Search for the cell housing the specified text and yield its (x, y) center coordinate. 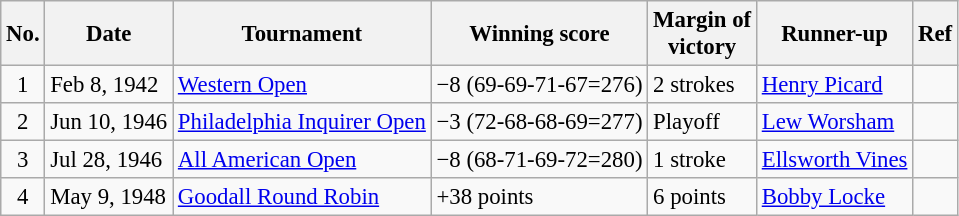
−3 (72-68-68-69=277) (540, 122)
1 (23, 85)
Goodall Round Robin (302, 197)
Ref (936, 34)
Western Open (302, 85)
1 stroke (702, 160)
6 points (702, 197)
Henry Picard (834, 85)
All American Open (302, 160)
2 strokes (702, 85)
Jun 10, 1946 (109, 122)
Winning score (540, 34)
2 (23, 122)
Tournament (302, 34)
Runner-up (834, 34)
Jul 28, 1946 (109, 160)
+38 points (540, 197)
No. (23, 34)
−8 (69-69-71-67=276) (540, 85)
Playoff (702, 122)
Bobby Locke (834, 197)
Date (109, 34)
Feb 8, 1942 (109, 85)
Ellsworth Vines (834, 160)
4 (23, 197)
May 9, 1948 (109, 197)
3 (23, 160)
Philadelphia Inquirer Open (302, 122)
Margin ofvictory (702, 34)
−8 (68-71-69-72=280) (540, 160)
Lew Worsham (834, 122)
